Output the (x, y) coordinate of the center of the cell containing the given text.  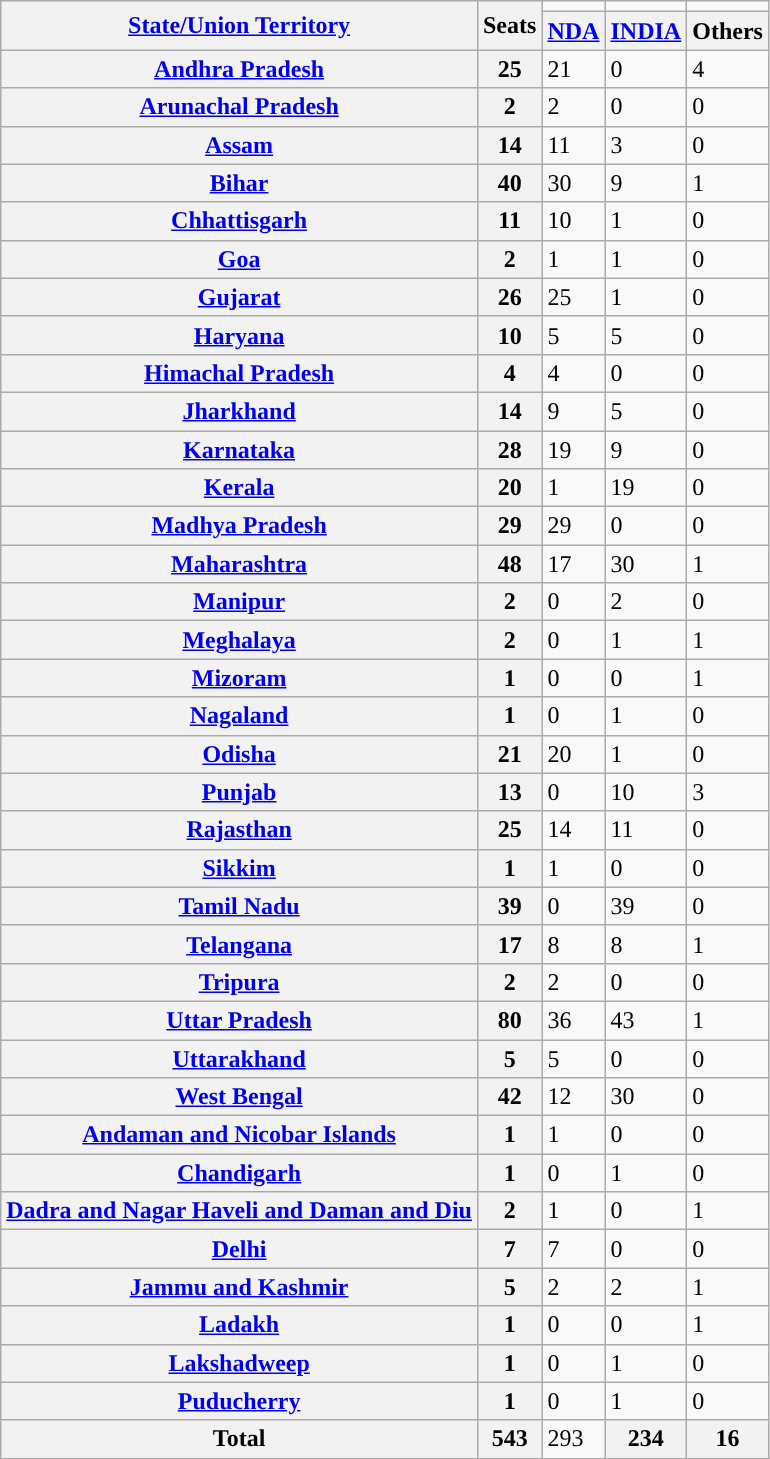
Assam (240, 145)
48 (509, 564)
Madhya Pradesh (240, 526)
Meghalaya (240, 640)
Chandigarh (240, 1173)
West Bengal (240, 1097)
Chhattisgarh (240, 221)
12 (574, 1097)
Bihar (240, 183)
State/Union Territory (240, 26)
Andaman and Nicobar Islands (240, 1135)
42 (509, 1097)
Himachal Pradesh (240, 373)
43 (646, 1020)
Puducherry (240, 1401)
Arunachal Pradesh (240, 107)
Tripura (240, 982)
Ladakh (240, 1325)
234 (646, 1439)
Gujarat (240, 297)
Haryana (240, 335)
Jharkhand (240, 411)
80 (509, 1020)
Manipur (240, 602)
Uttar Pradesh (240, 1020)
Nagaland (240, 716)
NDA (574, 31)
Sikkim (240, 868)
16 (728, 1439)
13 (509, 792)
Punjab (240, 792)
Rajasthan (240, 830)
Kerala (240, 488)
36 (574, 1020)
26 (509, 297)
Others (728, 31)
Tamil Nadu (240, 906)
Mizoram (240, 678)
40 (509, 183)
Delhi (240, 1249)
Odisha (240, 754)
Andhra Pradesh (240, 69)
293 (574, 1439)
Telangana (240, 944)
Dadra and Nagar Haveli and Daman and Diu (240, 1211)
Maharashtra (240, 564)
543 (509, 1439)
INDIA (646, 31)
Seats (509, 26)
Jammu and Kashmir (240, 1287)
Karnataka (240, 449)
Total (240, 1439)
Goa (240, 259)
Uttarakhand (240, 1059)
Lakshadweep (240, 1363)
28 (509, 449)
